Provide the [X, Y] coordinate of the cell's center where the given text is located.  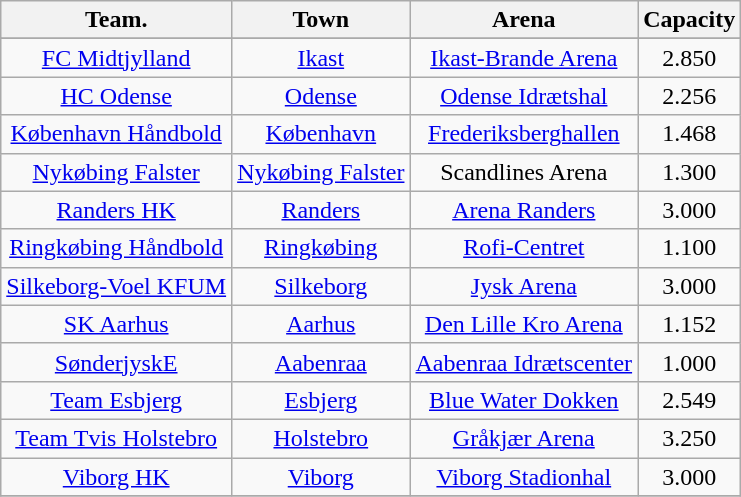
Viborg HK [116, 477]
Aabenraa [321, 362]
Ringkøbing Håndbold [116, 248]
Team Tvis Holstebro [116, 438]
Jysk Arena [524, 286]
Silkeborg-Voel KFUM [116, 286]
SønderjyskE [116, 362]
2.256 [690, 96]
HC Odense [116, 96]
Aarhus [321, 324]
1.000 [690, 362]
Esbjerg [321, 400]
SK Aarhus [116, 324]
Town [321, 20]
Rofi-Centret [524, 248]
Viborg Stadionhal [524, 477]
Capacity [690, 20]
1.100 [690, 248]
Blue Water Dokken [524, 400]
FC Midtjylland [116, 58]
Ringkøbing [321, 248]
Team. [116, 20]
Aabenraa Idrætscenter [524, 362]
1.300 [690, 172]
Gråkjær Arena [524, 438]
1.468 [690, 134]
Den Lille Kro Arena [524, 324]
Randers [321, 210]
Arena Randers [524, 210]
Frederiksberghallen [524, 134]
København [321, 134]
Odense Idrætshal [524, 96]
Silkeborg [321, 286]
Arena [524, 20]
Team Esbjerg [116, 400]
Ikast-Brande Arena [524, 58]
Holstebro [321, 438]
Ikast [321, 58]
Scandlines Arena [524, 172]
1.152 [690, 324]
København Håndbold [116, 134]
3.250 [690, 438]
Viborg [321, 477]
Odense [321, 96]
Randers HK [116, 210]
2.850 [690, 58]
2.549 [690, 400]
